Return the [X, Y] coordinate for the center point of the cell that contains the specified text.  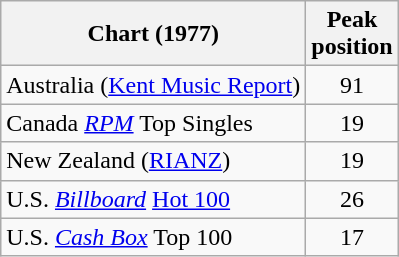
17 [352, 237]
U.S. Cash Box Top 100 [154, 237]
26 [352, 199]
Peakposition [352, 34]
91 [352, 85]
U.S. Billboard Hot 100 [154, 199]
Australia (Kent Music Report) [154, 85]
Canada RPM Top Singles [154, 123]
Chart (1977) [154, 34]
New Zealand (RIANZ) [154, 161]
